Pinpoint the cell where the given text exists, returning its (x, y) midpoint coordinate. 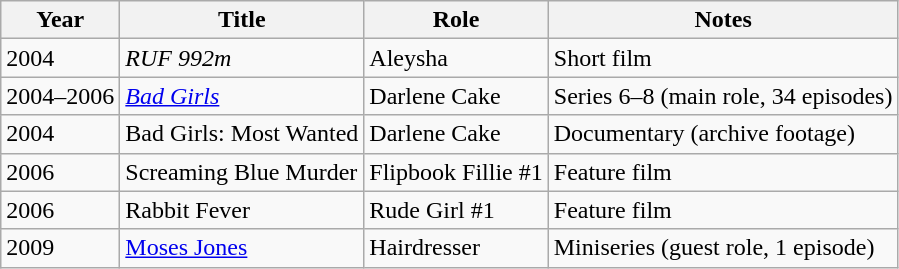
2009 (60, 248)
Series 6–8 (main role, 34 episodes) (723, 96)
2004–2006 (60, 96)
Documentary (archive footage) (723, 134)
Moses Jones (242, 248)
RUF 992m (242, 58)
Short film (723, 58)
Role (456, 20)
Title (242, 20)
Rude Girl #1 (456, 210)
Year (60, 20)
Bad Girls: Most Wanted (242, 134)
Hairdresser (456, 248)
Miniseries (guest role, 1 episode) (723, 248)
Notes (723, 20)
Rabbit Fever (242, 210)
Flipbook Fillie #1 (456, 172)
Screaming Blue Murder (242, 172)
Bad Girls (242, 96)
Aleysha (456, 58)
